Return (X, Y) of the center of cell containing provided text 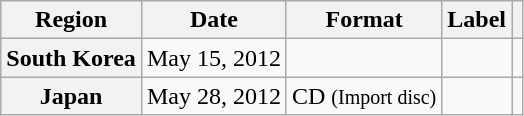
South Korea (72, 58)
Region (72, 20)
Label (477, 20)
Format (364, 20)
Date (214, 20)
May 15, 2012 (214, 58)
CD (Import disc) (364, 96)
Japan (72, 96)
May 28, 2012 (214, 96)
